Extract the (x, y) coordinate from the center of the cell holding the provided text.  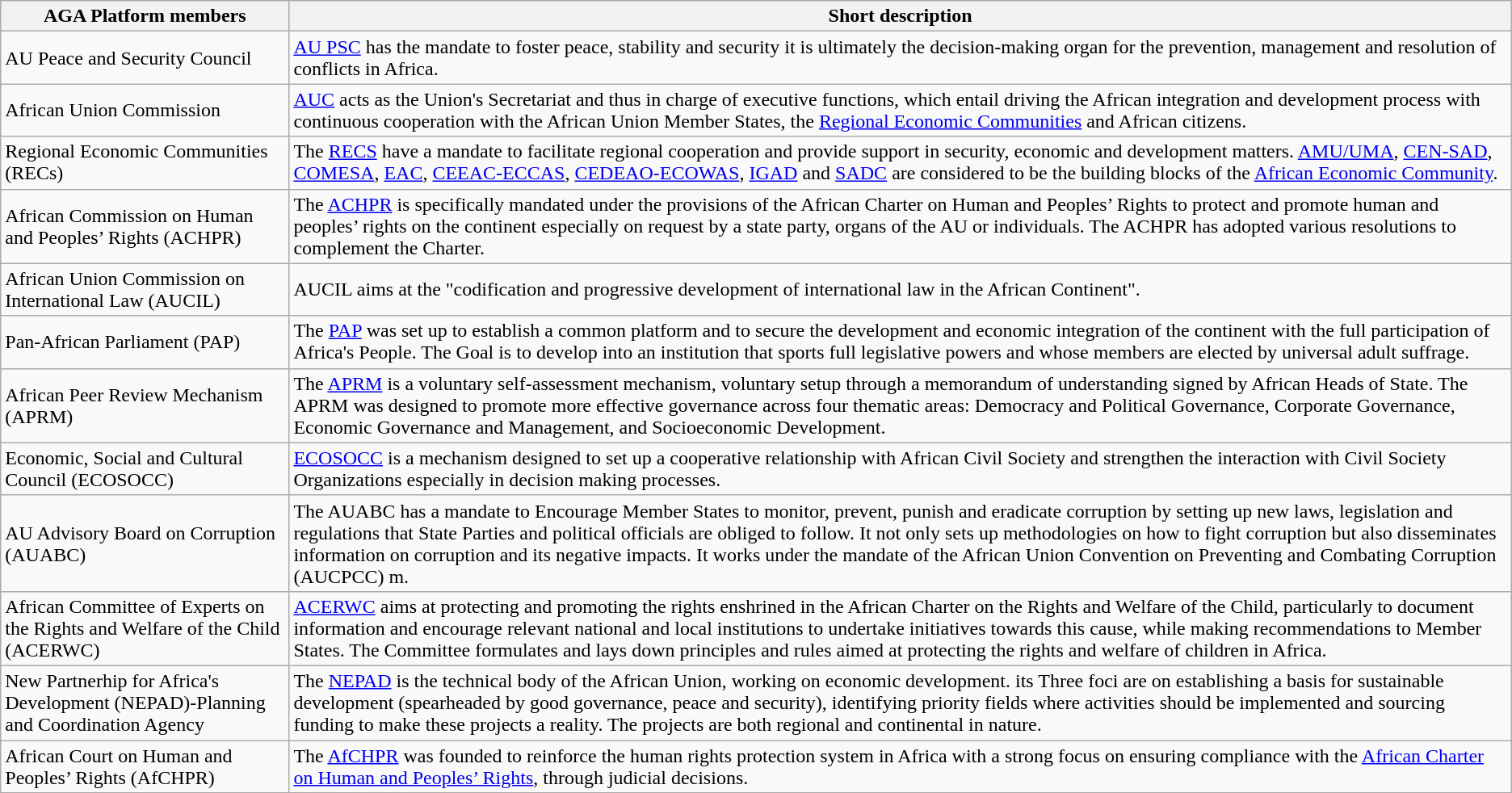
New Partnerhip for Africa's Development (NEPAD)-Planning and Coordination Agency (145, 703)
AGA Platform members (145, 16)
AU Peace and Security Council (145, 58)
African Committee of Experts on the Rights and Welfare of the Child (ACERWC) (145, 628)
African Commission on Human and Peoples’ Rights (ACHPR) (145, 226)
Regional Economic Communities (RECs) (145, 163)
African Union Commission on International Law (AUCIL) (145, 289)
Economic, Social and Cultural Council (ECOSOCC) (145, 468)
Pan-African Parliament (PAP) (145, 342)
AUCIL aims at the "codification and progressive development of international law in the African Continent". (900, 289)
African Peer Review Mechanism (APRM) (145, 405)
AU Advisory Board on Corruption (AUABC) (145, 543)
African Union Commission (145, 110)
African Court on Human and Peoples’ Rights (AfCHPR) (145, 766)
Short description (900, 16)
